Search for the cell housing the specified text and yield its (x, y) center coordinate. 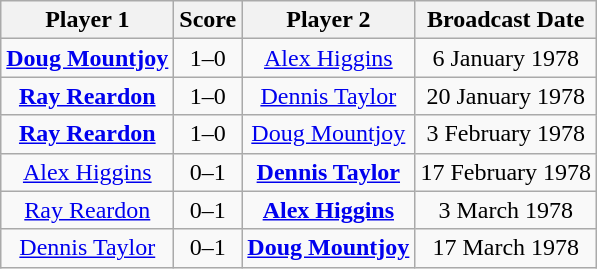
6 January 1978 (506, 58)
Broadcast Date (506, 20)
17 February 1978 (506, 172)
3 February 1978 (506, 134)
Player 2 (328, 20)
Player 1 (88, 20)
17 March 1978 (506, 248)
Score (208, 20)
3 March 1978 (506, 210)
20 January 1978 (506, 96)
